Pinpoint the cell where the given text exists, returning its [x, y] midpoint coordinate. 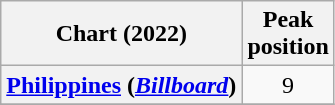
9 [288, 85]
Peakposition [288, 34]
Philippines (Billboard) [122, 85]
Chart (2022) [122, 34]
